From the cell containing the given text, extract its center point as [X, Y] coordinate. 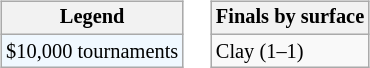
Finals by surface [290, 18]
$10,000 tournaments [92, 51]
Legend [92, 18]
Clay (1–1) [290, 51]
